For the text-containing cell, return its midpoint in [X, Y] coordinate format. 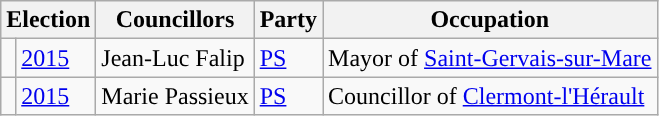
Election [48, 20]
Party [288, 20]
Marie Passieux [175, 96]
Jean-Luc Falip [175, 58]
Councillors [175, 20]
Mayor of Saint-Gervais-sur-Mare [490, 58]
Councillor of Clermont-l'Hérault [490, 96]
Occupation [490, 20]
